Search for the cell housing the specified text and yield its (x, y) center coordinate. 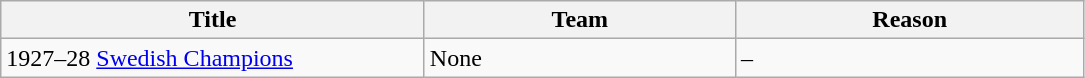
– (910, 58)
Title (213, 20)
Reason (910, 20)
None (580, 58)
1927–28 Swedish Champions (213, 58)
Team (580, 20)
